Detect which cell encompasses the target text, then output its (X, Y) center coordinate. 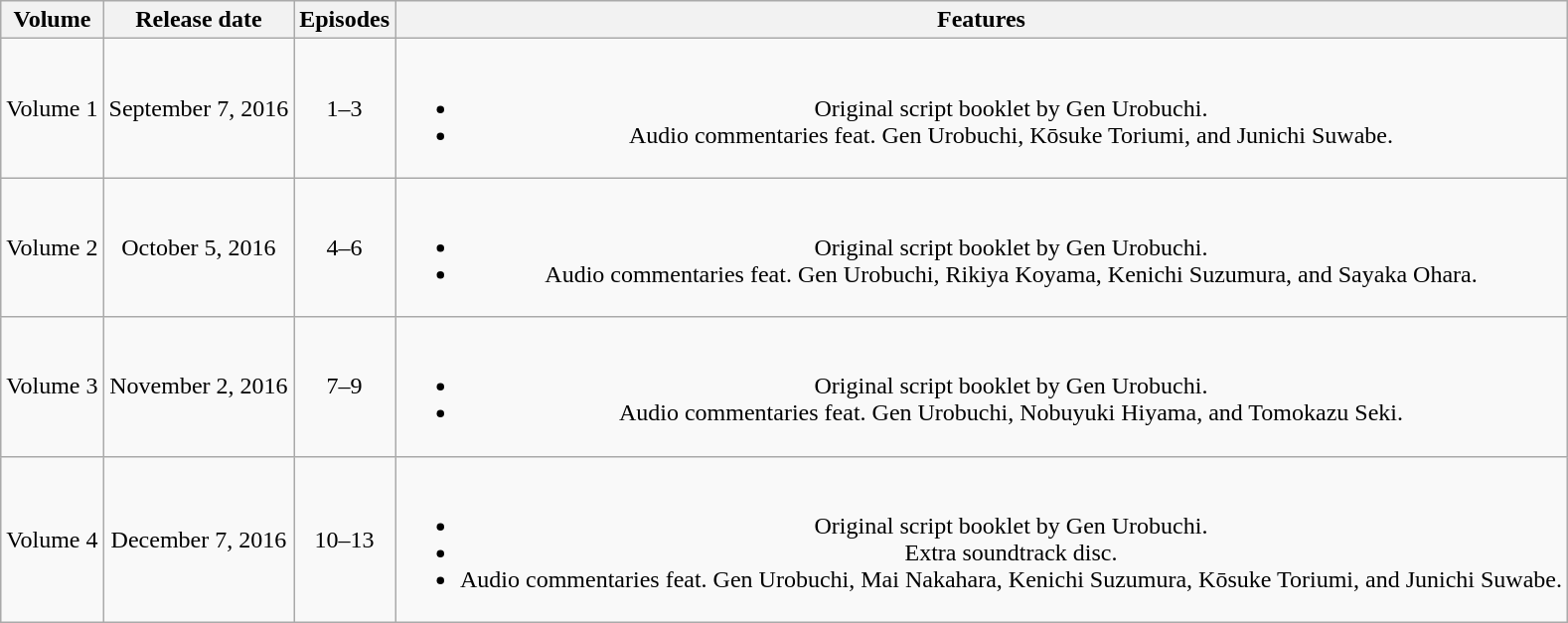
Volume 3 (52, 387)
Episodes (345, 20)
December 7, 2016 (199, 539)
Original script booklet by Gen Urobuchi.Audio commentaries feat. Gen Urobuchi, Nobuyuki Hiyama, and Tomokazu Seki. (982, 387)
Original script booklet by Gen Urobuchi.Audio commentaries feat. Gen Urobuchi, Kōsuke Toriumi, and Junichi Suwabe. (982, 108)
November 2, 2016 (199, 387)
4–6 (345, 247)
Volume 4 (52, 539)
10–13 (345, 539)
Volume (52, 20)
Volume 1 (52, 108)
October 5, 2016 (199, 247)
Original script booklet by Gen Urobuchi.Audio commentaries feat. Gen Urobuchi, Rikiya Koyama, Kenichi Suzumura, and Sayaka Ohara. (982, 247)
1–3 (345, 108)
Features (982, 20)
Release date (199, 20)
September 7, 2016 (199, 108)
Volume 2 (52, 247)
7–9 (345, 387)
